Return [X, Y] of the center of cell containing provided text 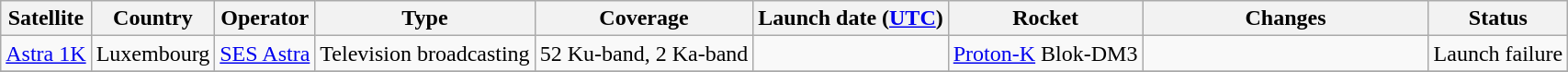
Television broadcasting [424, 54]
52 Ku-band, 2 Ka-band [644, 54]
Satellite [46, 18]
SES Astra [265, 54]
Country [152, 18]
Changes [1286, 18]
Rocket [1045, 18]
Status [1498, 18]
Launch date (UTC) [851, 18]
Coverage [644, 18]
Luxembourg [152, 54]
Operator [265, 18]
Astra 1K [46, 54]
Type [424, 18]
Launch failure [1498, 54]
Proton-K Blok-DM3 [1045, 54]
